Scan for the cell matching the given text and deliver its (X, Y) coordinate at center. 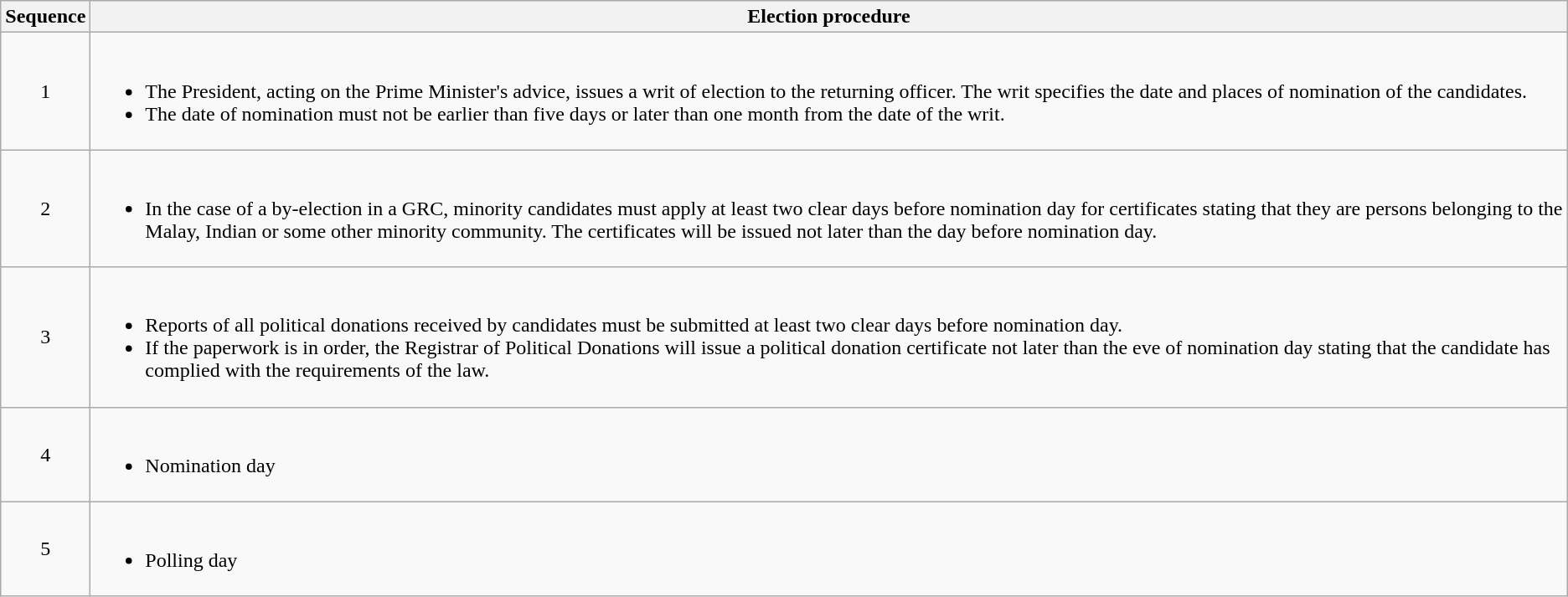
Sequence (45, 17)
Nomination day (829, 454)
2 (45, 208)
1 (45, 91)
4 (45, 454)
3 (45, 337)
Election procedure (829, 17)
5 (45, 549)
Polling day (829, 549)
